Locate the cell with the specified text and output its [x, y] center coordinate. 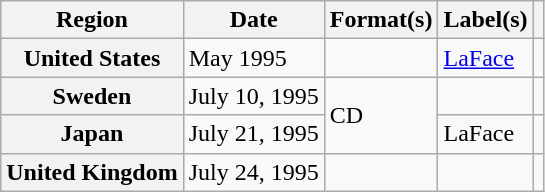
Format(s) [381, 20]
Japan [92, 134]
May 1995 [254, 58]
July 21, 1995 [254, 134]
July 24, 1995 [254, 172]
United States [92, 58]
Region [92, 20]
CD [381, 115]
July 10, 1995 [254, 96]
Date [254, 20]
Sweden [92, 96]
United Kingdom [92, 172]
Label(s) [486, 20]
